Find where the given text appears and provide that cell's center as (x, y) coordinate. 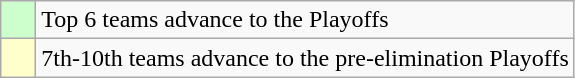
Top 6 teams advance to the Playoffs (305, 20)
7th-10th teams advance to the pre-elimination Playoffs (305, 58)
